From the cell containing the given text, extract its center point as (x, y) coordinate. 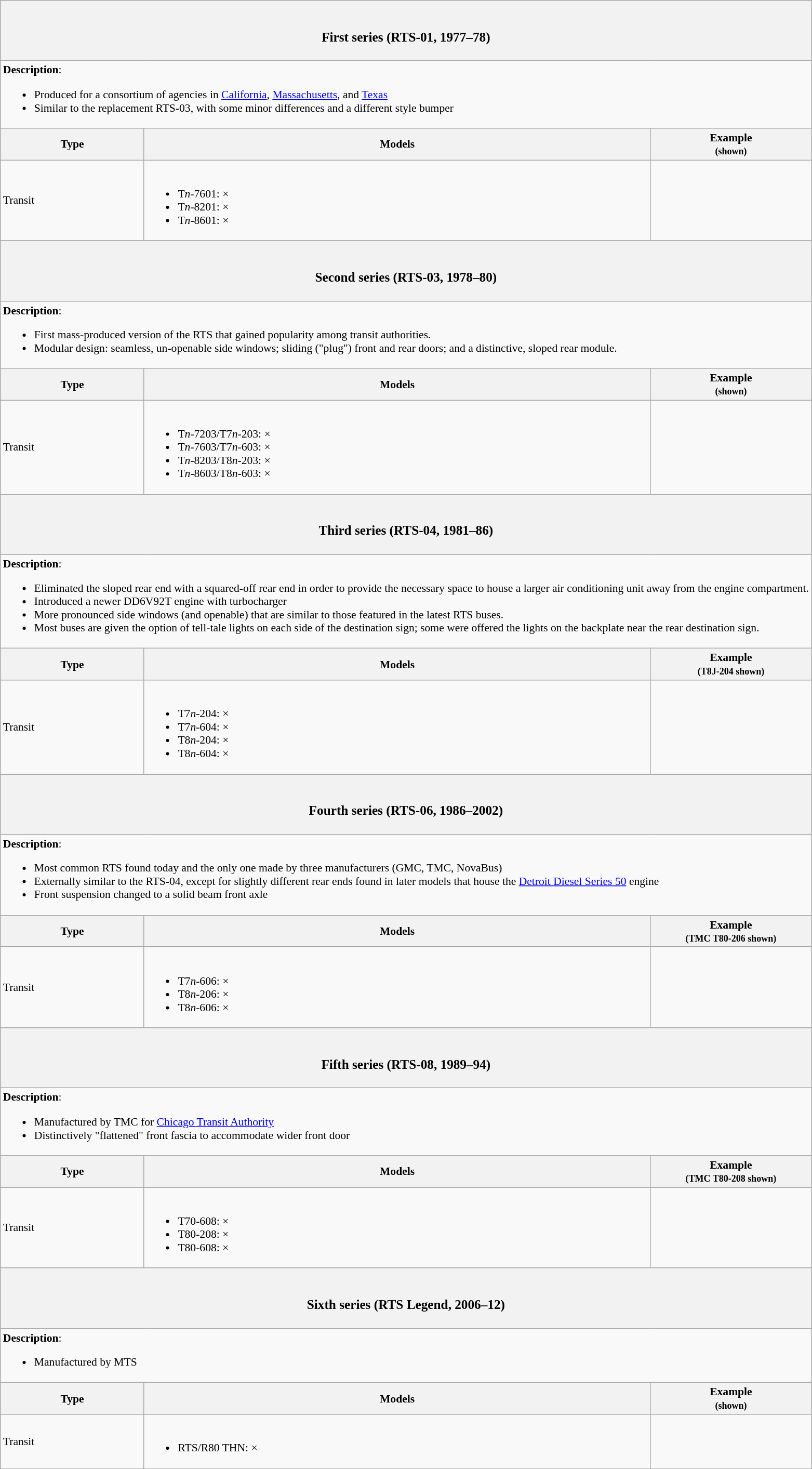
Sixth series (RTS Legend, 2006–12) (406, 1299)
T7n-204: × T7n-604: × T8n-204: × T8n-604: × (397, 727)
Second series (RTS-03, 1978–80) (406, 271)
Tn-7601: × Tn-8201: × Tn-8601: × (397, 201)
Example(T8J-204 shown) (731, 664)
T7n-606: × T8n-206: × T8n-606: × (397, 987)
Third series (RTS-04, 1981–86) (406, 524)
Example(TMC T80-206 shown) (731, 931)
Description:Manufactured by TMC for Chicago Transit AuthorityDistinctively "flattened" front fascia to accommodate wider front door (406, 1122)
Description:Manufactured by MTS (406, 1356)
First series (RTS-01, 1977–78) (406, 31)
Fourth series (RTS-06, 1986–2002) (406, 804)
Tn-7203/T7n-203: × Tn-7603/T7n-603: × Tn-8203/T8n-203: × Tn-8603/T8n-603: × (397, 448)
Example(TMC T80-208 shown) (731, 1171)
RTS/R80 THN: × (397, 1441)
Fifth series (RTS-08, 1989–94) (406, 1058)
T70-608: × T80-208: × T80-608: × (397, 1227)
